Find where the given text appears and provide that cell's center as (X, Y) coordinate. 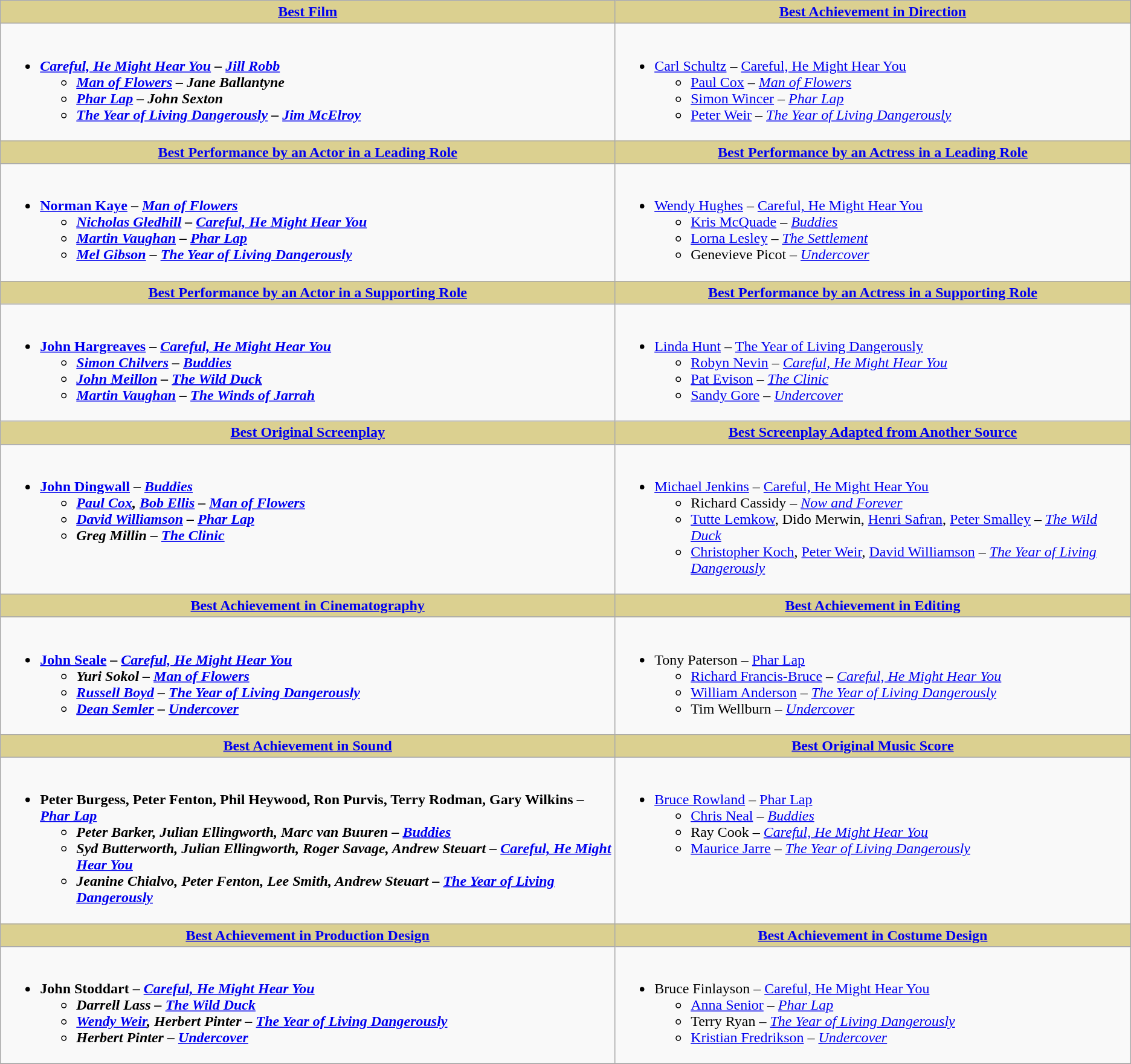
John Seale – Careful, He Might Hear YouYuri Sokol – Man of FlowersRussell Boyd – The Year of Living DangerouslyDean Semler – Undercover (308, 675)
Linda Hunt – The Year of Living DangerouslyRobyn Nevin – Careful, He Might Hear YouPat Evison – The ClinicSandy Gore – Undercover (873, 363)
Best Performance by an Actor in a Leading Role (308, 152)
Wendy Hughes – Careful, He Might Hear YouKris McQuade – BuddiesLorna Lesley – The SettlementGenevieve Picot – Undercover (873, 222)
Best Achievement in Cinematography (308, 605)
Careful, He Might Hear You – Jill RobbMan of Flowers – Jane BallantynePhar Lap – John SextonThe Year of Living Dangerously – Jim McElroy (308, 82)
Best Film (308, 12)
Best Achievement in Costume Design (873, 935)
Best Performance by an Actress in a Leading Role (873, 152)
John Hargreaves – Careful, He Might Hear YouSimon Chilvers – BuddiesJohn Meillon – The Wild DuckMartin Vaughan – The Winds of Jarrah (308, 363)
Best Screenplay Adapted from Another Source (873, 433)
Norman Kaye – Man of FlowersNicholas Gledhill – Careful, He Might Hear YouMartin Vaughan – Phar LapMel Gibson – The Year of Living Dangerously (308, 222)
Best Achievement in Editing (873, 605)
Bruce Rowland – Phar LapChris Neal – BuddiesRay Cook – Careful, He Might Hear YouMaurice Jarre – The Year of Living Dangerously (873, 840)
Carl Schultz – Careful, He Might Hear YouPaul Cox – Man of FlowersSimon Wincer – Phar LapPeter Weir – The Year of Living Dangerously (873, 82)
Best Performance by an Actor in a Supporting Role (308, 292)
John Dingwall – BuddiesPaul Cox, Bob Ellis – Man of FlowersDavid Williamson – Phar LapGreg Millin – The Clinic (308, 519)
Best Original Music Score (873, 746)
Bruce Finlayson – Careful, He Might Hear YouAnna Senior – Phar LapTerry Ryan – The Year of Living DangerouslyKristian Fredrikson – Undercover (873, 1005)
Tony Paterson – Phar LapRichard Francis-Bruce – Careful, He Might Hear YouWilliam Anderson – The Year of Living DangerouslyTim Wellburn – Undercover (873, 675)
Best Achievement in Production Design (308, 935)
Best Achievement in Direction (873, 12)
Best Achievement in Sound (308, 746)
Best Performance by an Actress in a Supporting Role (873, 292)
Best Original Screenplay (308, 433)
